For the text-containing cell, return its midpoint in [x, y] coordinate format. 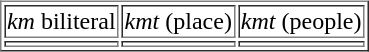
kmt (people) [302, 22]
km biliteral [62, 22]
kmt (place) [178, 22]
